Identify which cell holds the provided text, then report its (X, Y) central coordinate. 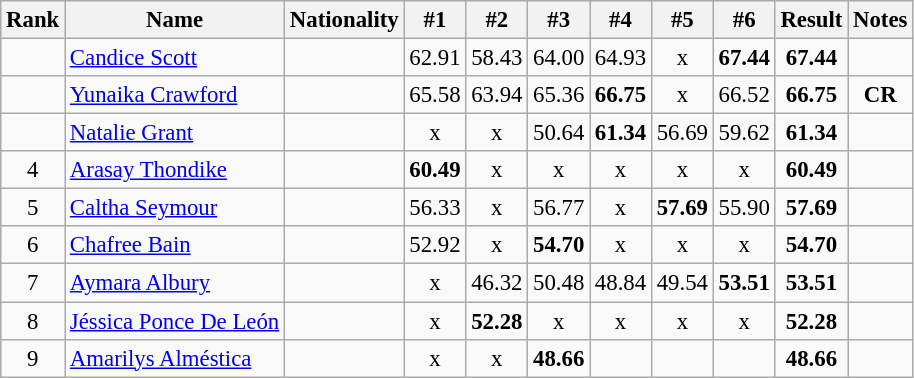
46.32 (497, 283)
#1 (435, 20)
4 (33, 170)
Name (175, 20)
65.36 (559, 95)
Amarilys Alméstica (175, 358)
62.91 (435, 58)
Nationality (344, 20)
#2 (497, 20)
52.92 (435, 245)
Caltha Seymour (175, 208)
Notes (880, 20)
56.33 (435, 208)
7 (33, 283)
#5 (682, 20)
66.52 (744, 95)
56.77 (559, 208)
59.62 (744, 133)
63.94 (497, 95)
64.00 (559, 58)
#3 (559, 20)
Yunaika Crawford (175, 95)
Jéssica Ponce De León (175, 321)
9 (33, 358)
50.48 (559, 283)
50.64 (559, 133)
CR (880, 95)
Chafree Bain (175, 245)
5 (33, 208)
49.54 (682, 283)
56.69 (682, 133)
Result (812, 20)
55.90 (744, 208)
#4 (621, 20)
65.58 (435, 95)
Arasay Thondike (175, 170)
8 (33, 321)
6 (33, 245)
#6 (744, 20)
Rank (33, 20)
58.43 (497, 58)
64.93 (621, 58)
48.84 (621, 283)
Aymara Albury (175, 283)
Natalie Grant (175, 133)
Candice Scott (175, 58)
